Find where the given text appears and provide that cell's center as [X, Y] coordinate. 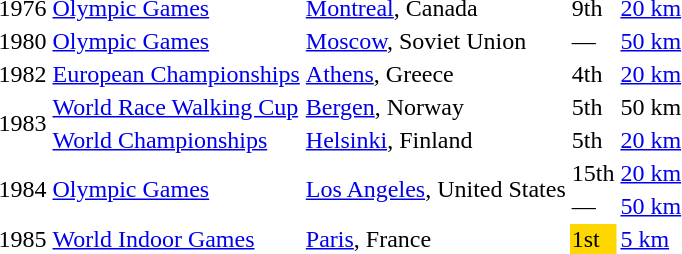
4th [593, 74]
Helsinki, Finland [436, 140]
15th [593, 173]
Los Angeles, United States [436, 190]
World Race Walking Cup [176, 107]
Athens, Greece [436, 74]
European Championships [176, 74]
World Indoor Games [176, 239]
Moscow, Soviet Union [436, 41]
1st [593, 239]
World Championships [176, 140]
Bergen, Norway [436, 107]
Paris, France [436, 239]
